Scan for the cell matching the given text and deliver its [X, Y] coordinate at center. 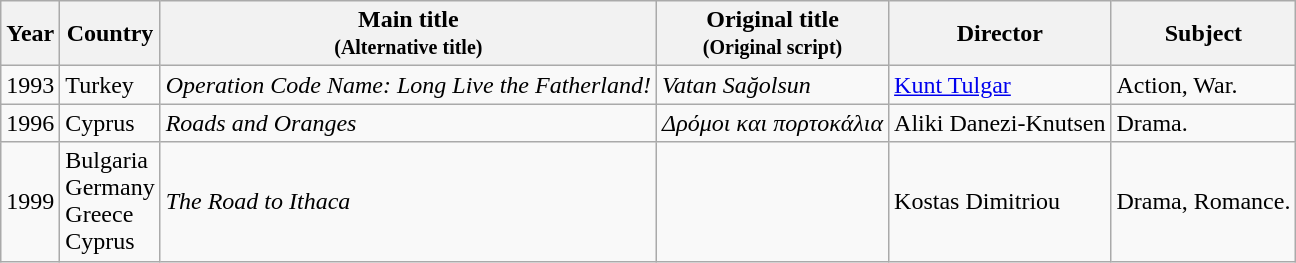
Roads and Oranges [408, 123]
Turkey [110, 85]
Kostas Dimitriou [1000, 202]
Drama. [1204, 123]
Aliki Danezi-Knutsen [1000, 123]
Subject [1204, 34]
Drama, Romance. [1204, 202]
Δρόμοι και πορτοκάλια [773, 123]
Country [110, 34]
The Road to Ithaca [408, 202]
Kunt Tulgar [1000, 85]
Director [1000, 34]
BulgariaGermanyGreeceCyprus [110, 202]
Action, War. [1204, 85]
Operation Code Name: Long Live the Fatherland! [408, 85]
Vatan Sağolsun [773, 85]
Cyprus [110, 123]
1993 [30, 85]
Year [30, 34]
Original title(Original script) [773, 34]
1999 [30, 202]
1996 [30, 123]
Main title(Alternative title) [408, 34]
